Scan for the cell matching the given text and deliver its [X, Y] coordinate at center. 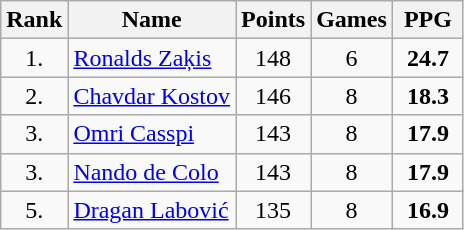
Chavdar Kostov [152, 96]
24.7 [428, 58]
5. [34, 210]
6 [352, 58]
Name [152, 20]
Ronalds Zaķis [152, 58]
Games [352, 20]
Nando de Colo [152, 172]
Rank [34, 20]
Points [274, 20]
2. [34, 96]
18.3 [428, 96]
135 [274, 210]
Dragan Labović [152, 210]
146 [274, 96]
148 [274, 58]
Omri Casspi [152, 134]
16.9 [428, 210]
1. [34, 58]
PPG [428, 20]
